Return the (x, y) coordinate for the center point of the cell that contains the specified text.  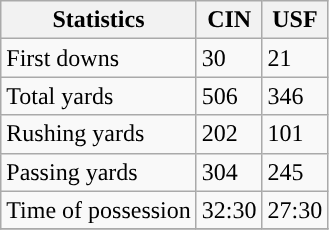
101 (295, 134)
27:30 (295, 210)
CIN (229, 20)
Total yards (99, 96)
First downs (99, 58)
USF (295, 20)
30 (229, 58)
245 (295, 172)
506 (229, 96)
Time of possession (99, 210)
21 (295, 58)
346 (295, 96)
304 (229, 172)
Statistics (99, 20)
32:30 (229, 210)
Passing yards (99, 172)
Rushing yards (99, 134)
202 (229, 134)
